Scan for the cell matching the given text and deliver its [x, y] coordinate at center. 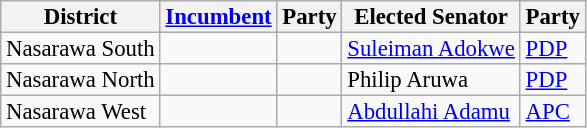
APC [552, 112]
Nasarawa South [80, 49]
Abdullahi Adamu [431, 112]
Nasarawa West [80, 112]
Philip Aruwa [431, 80]
District [80, 17]
Elected Senator [431, 17]
Suleiman Adokwe [431, 49]
Incumbent [218, 17]
Nasarawa North [80, 80]
